From the cell containing the given text, extract its center point as (X, Y) coordinate. 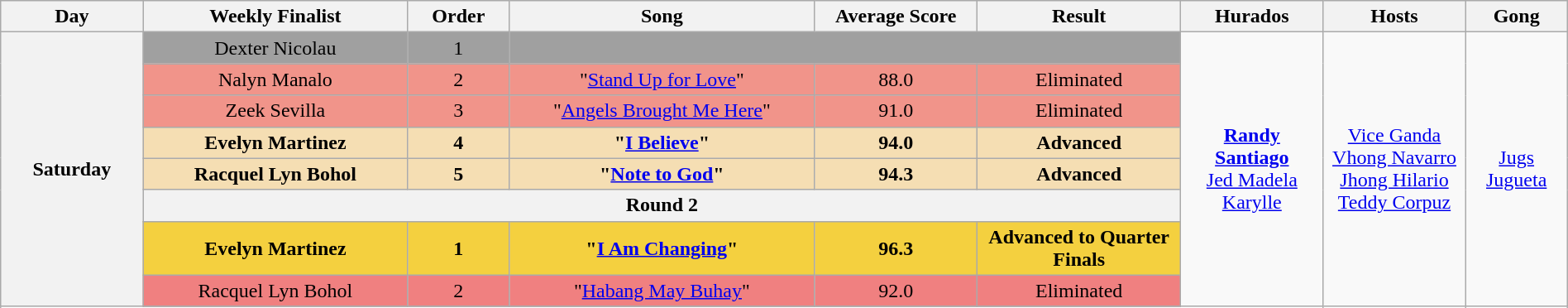
Vice Ganda Vhong Navarro Jhong Hilario Teddy Corpuz (1394, 170)
Nalyn Manalo (275, 79)
Weekly Finalist (275, 17)
"I Am Changing" (662, 248)
"Habang May Buhay" (662, 291)
Song (662, 17)
Advanced to Quarter Finals (1079, 248)
92.0 (896, 291)
Day (72, 17)
91.0 (896, 111)
3 (458, 111)
"I Believe" (662, 142)
Randy Santiago Jed Madela Karylle (1252, 170)
Round 2 (662, 205)
"Stand Up for Love" (662, 79)
94.0 (896, 142)
Order (458, 17)
Hosts (1394, 17)
Jugs Jugueta (1517, 170)
88.0 (896, 79)
4 (458, 142)
5 (458, 174)
Result (1079, 17)
Average Score (896, 17)
Gong (1517, 17)
94.3 (896, 174)
Hurados (1252, 17)
"Angels Brought Me Here" (662, 111)
"Note to God" (662, 174)
Dexter Nicolau (275, 48)
Saturday (72, 170)
Zeek Sevilla (275, 111)
96.3 (896, 248)
